Return the (x, y) coordinate for the center point of the cell that contains the specified text.  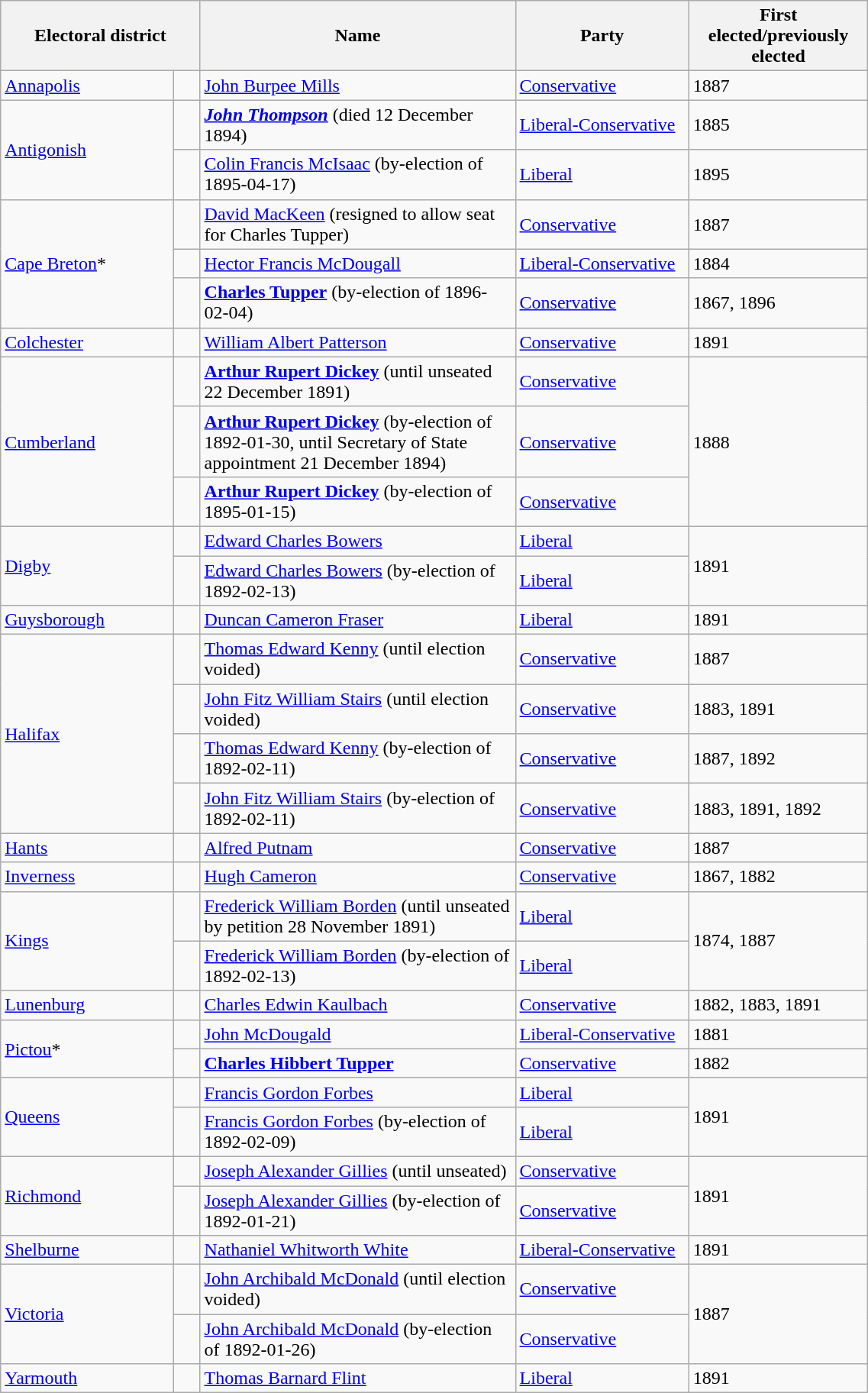
Queens (87, 1117)
1887, 1892 (779, 759)
Name (357, 36)
David MacKeen (resigned to allow seat for Charles Tupper) (357, 225)
Cape Breton* (87, 263)
1883, 1891, 1892 (779, 808)
Arthur Rupert Dickey (by-election of 1892-01-30, until Secretary of State appointment 21 December 1894) (357, 441)
William Albert Patterson (357, 342)
Antigonish (87, 150)
Thomas Edward Kenny (until election voided) (357, 660)
Nathaniel Whitworth White (357, 1250)
John McDougald (357, 1034)
John Burpee Mills (357, 86)
Alfred Putnam (357, 848)
Duncan Cameron Fraser (357, 620)
Arthur Rupert Dickey (by-election of 1895-01-15) (357, 501)
Frederick William Borden (until unseated by petition 28 November 1891) (357, 916)
Shelburne (87, 1250)
Richmond (87, 1196)
Thomas Edward Kenny (by-election of 1892-02-11) (357, 759)
Lunenburg (87, 1005)
Guysborough (87, 620)
Hector Francis McDougall (357, 263)
Frederick William Borden (by-election of 1892-02-13) (357, 965)
1885 (779, 125)
Joseph Alexander Gillies (by-election of 1892-01-21) (357, 1210)
1881 (779, 1034)
1888 (779, 441)
Edward Charles Bowers (357, 541)
1867, 1882 (779, 877)
Colin Francis McIsaac (by-election of 1895-04-17) (357, 174)
Joseph Alexander Gillies (until unseated) (357, 1171)
Francis Gordon Forbes (by-election of 1892-02-09) (357, 1132)
Thomas Barnard Flint (357, 1378)
Charles Edwin Kaulbach (357, 1005)
1895 (779, 174)
Inverness (87, 877)
1882 (779, 1063)
1882, 1883, 1891 (779, 1005)
Arthur Rupert Dickey (until unseated 22 December 1891) (357, 382)
Party (602, 36)
Edward Charles Bowers (by-election of 1892-02-13) (357, 580)
Digby (87, 565)
John Fitz William Stairs (by-election of 1892-02-11) (357, 808)
John Archibald McDonald (until election voided) (357, 1289)
John Archibald McDonald (by-election of 1892-01-26) (357, 1340)
1867, 1896 (779, 302)
Pictou* (87, 1049)
Annapolis (87, 86)
Yarmouth (87, 1378)
1884 (779, 263)
Charles Tupper (by-election of 1896-02-04) (357, 302)
Electoral district (101, 36)
Hugh Cameron (357, 877)
Victoria (87, 1314)
Hants (87, 848)
John Thompson (died 12 December 1894) (357, 125)
1883, 1891 (779, 709)
1874, 1887 (779, 941)
First elected/previously elected (779, 36)
Charles Hibbert Tupper (357, 1063)
Colchester (87, 342)
Cumberland (87, 441)
Francis Gordon Forbes (357, 1092)
John Fitz William Stairs (until election voided) (357, 709)
Halifax (87, 734)
Kings (87, 941)
